From the cell containing the given text, extract its center point as [x, y] coordinate. 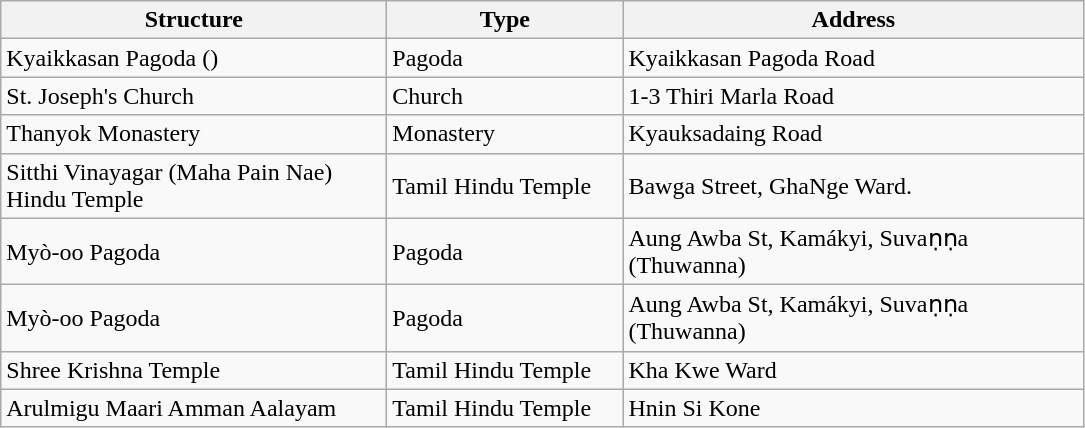
Shree Krishna Temple [194, 370]
Structure [194, 20]
Sitthi Vinayagar (Maha Pain Nae) Hindu Temple [194, 186]
1-3 Thiri Marla Road [854, 96]
Hnin Si Kone [854, 408]
Kyaikkasan Pagoda () [194, 58]
Bawga Street, GhaNge Ward. [854, 186]
Monastery [505, 134]
Kyaikkasan Pagoda Road [854, 58]
St. Joseph's Church [194, 96]
Church [505, 96]
Thanyok Monastery [194, 134]
Type [505, 20]
Arulmigu Maari Amman Aalayam [194, 408]
Address [854, 20]
Kha Kwe Ward [854, 370]
Kyauksadaing Road [854, 134]
